Identify which cell holds the provided text, then report its (x, y) central coordinate. 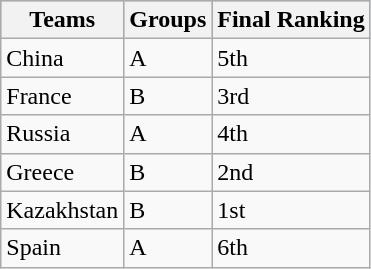
2nd (291, 172)
6th (291, 248)
Kazakhstan (62, 210)
Teams (62, 20)
Final Ranking (291, 20)
1st (291, 210)
Russia (62, 134)
Greece (62, 172)
France (62, 96)
3rd (291, 96)
5th (291, 58)
Spain (62, 248)
China (62, 58)
4th (291, 134)
Groups (168, 20)
